Find where the given text appears and provide that cell's center as [x, y] coordinate. 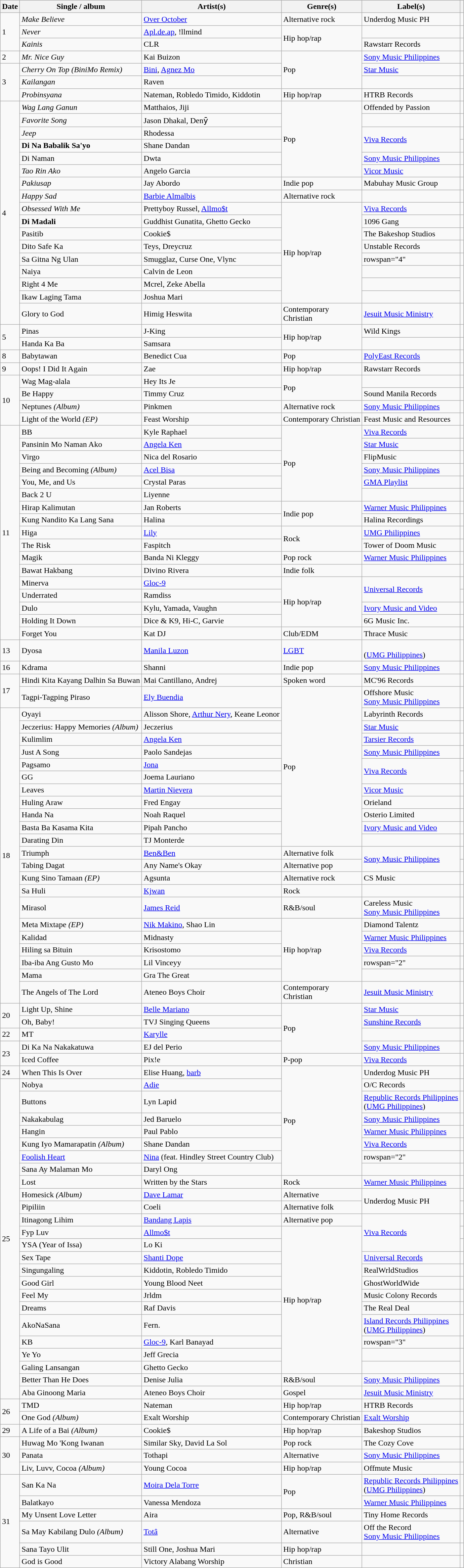
Hiling sa Bituin [81, 950]
Feast Music and Resources [411, 419]
Just A Song [81, 752]
Obsessed With Me [81, 209]
Di Na Babalik Sa'yo [81, 146]
Fred Engay [212, 802]
Vanessa Mendoza [212, 1502]
Young Blood Neet [212, 1283]
Single / album [81, 7]
Nica del Rosario [212, 457]
Make Believe [81, 19]
Pasitib [81, 234]
Dwta [212, 158]
Wild Kings [411, 331]
Di Ka Na Nakakatuwa [81, 1047]
Kalidad [81, 937]
FlipMusic [411, 457]
Date [10, 7]
Offmute Music [411, 1468]
Pakiusap [81, 183]
16 [10, 667]
Sana Tayo Ulit [81, 1549]
O/C Records [411, 1085]
Jeczerius [212, 727]
Timmy Cruz [212, 394]
Cherry On Top (BiniMo Remix) [81, 70]
Ye Yo [81, 1355]
Agsunta [212, 878]
Divino Rivera [212, 570]
Pansinin Mo Naman Ako [81, 444]
Lo Ki [212, 1245]
Music Colony Records [411, 1295]
Nina (feat. Hindley Street Country Club) [212, 1157]
Kylu, Yamada, Vaughn [212, 608]
Pagsamo [81, 765]
Aba Ginoong Maria [81, 1393]
Kailangan [81, 82]
The Real Deal [411, 1308]
Probinsyana [81, 95]
Wag Lang Ganun [81, 107]
Sa May Kabilang Dulo (Album) [81, 1532]
Samsara [212, 344]
Club/EDM [322, 633]
Banda Ni Kleggy [212, 558]
Buttons [81, 1102]
Homesick (Album) [81, 1195]
Osterio Limited [411, 815]
Tiny Home Records [411, 1515]
The Angels of The Lord [81, 992]
Sex Tape [81, 1258]
Gloc-9, Karl Banayad [212, 1342]
11 [10, 532]
Halina [212, 520]
Pinkmen [212, 406]
Triumph [81, 853]
Forget You [81, 633]
Back 2 U [81, 495]
Nateman [212, 1405]
Kdrama [81, 667]
Coeli [212, 1207]
God is Good [81, 1562]
Paul Pablo [212, 1132]
Jan Roberts [212, 507]
Mama [81, 975]
Orieland [411, 802]
Lost [81, 1182]
UMG Philippines [411, 533]
Bawat Hakbang [81, 570]
Glory to God [81, 314]
Midnasty [212, 937]
Magik [81, 558]
Young Cocoa [212, 1468]
Light of the World (EP) [81, 419]
One God (Album) [81, 1418]
Meta Mixtape (EP) [81, 925]
Matthaios, Jiji [212, 107]
Adie [212, 1085]
Jason Dhakal, Denȳ [212, 120]
Iced Coffee [81, 1060]
Di Naman [81, 158]
26 [10, 1411]
P-pop [322, 1060]
Liyenne [212, 495]
TJ Monterde [212, 840]
Shanni [212, 667]
Oops! I Did It Again [81, 369]
San Ka Na [81, 1485]
MC'96 Records [411, 680]
Light Up, Shine [81, 1009]
Pix!e [212, 1060]
Apl.de.ap, !llmind [212, 32]
Elise Huang, barb [212, 1072]
BB [81, 432]
Dice & K9, Hi-C, Garvie [212, 621]
Raf Davis [212, 1308]
Jed Baruelo [212, 1119]
Sound Manila Records [411, 394]
Ikaw Laging Tama [81, 297]
CS Music [411, 878]
Handa Ka Ba [81, 344]
Paolo Sandejas [212, 752]
Teys, Dreycruz [212, 246]
Fyp Luv [81, 1232]
Dulo [81, 608]
Kung Sino Tamaan (EP) [81, 878]
Mabuhay Music Group [411, 183]
Offshore MusicSony Music Philippines [411, 697]
TVJ Singing Queens [212, 1022]
Jeff Grecia [212, 1355]
Kai Buizon [212, 57]
Crystal Paras [212, 482]
Ghetto Gecko [212, 1367]
James Reid [212, 908]
Daryl Ong [212, 1169]
Joema Lauriano [212, 777]
Jay Abordo [212, 183]
Manila Luzon [212, 650]
Diamond Talentz [411, 925]
Dito Safe Ka [81, 246]
Off the RecordSony Music Philippines [411, 1532]
Kjwan [212, 891]
Bini, Agnez Mo [212, 70]
Tagpi-Tagping Piraso [81, 697]
Bakeshop Studios [411, 1430]
Nakakabulag [81, 1119]
Favorite Song [81, 120]
Underrated [81, 595]
PolyEast Records [411, 356]
Thrace Music [411, 633]
Halina Recordings [411, 520]
Tarsier Records [411, 739]
Neptunes (Album) [81, 406]
Hangin [81, 1132]
EJ del Perio [212, 1047]
Fern. [212, 1325]
Any Name's Okay [212, 865]
2 [10, 57]
5 [10, 337]
Label(s) [411, 7]
Genre(s) [322, 7]
Darating Din [81, 840]
Good Girl [81, 1283]
Iba-iba Ang Gusto Mo [81, 963]
Christian [322, 1562]
Sa Huli [81, 891]
Lily [212, 533]
Faspitch [212, 545]
13 [10, 650]
My Unsent Love Letter [81, 1515]
10 [10, 400]
24 [10, 1072]
Allmo$t [212, 1232]
Zae [212, 369]
A Life of a Bai (Album) [81, 1430]
Joshua Mari [212, 297]
AkoNaSana [81, 1325]
Indie folk [322, 570]
Foolish Heart [81, 1157]
Mr. Nice Guy [81, 57]
Totâ [212, 1532]
Prettyboy Russel, Allmo$t [212, 209]
YSA (Year of Issa) [81, 1245]
Gloc-9 [212, 583]
Moira Dela Torre [212, 1485]
Pipiliin [81, 1207]
Acel Bisa [212, 470]
Jona [212, 765]
Balatkayo [81, 1502]
Noah Raquel [212, 815]
Being and Becoming (Album) [81, 470]
4 [10, 213]
Island Records Philippines(UMG Philippines) [411, 1325]
Calvin de Leon [212, 272]
Jeczerius: Happy Memories (Album) [81, 727]
Oyayi [81, 714]
Huling Araw [81, 802]
Nateman, Robledo Timido, Kiddotin [212, 95]
Kainis [81, 44]
Rhodessa [212, 133]
Mai Cantillano, Andrej [212, 680]
Better Than He Does [81, 1380]
The Cozy Cove [411, 1443]
Sunshine Records [411, 1022]
8 [10, 356]
Sana Ay Malaman Mo [81, 1169]
rowspan="4" [411, 259]
Di Madali [81, 221]
Never [81, 32]
Feel My [81, 1295]
Mirasol [81, 908]
Similar Sky, David La Sol [212, 1443]
Virgo [81, 457]
Huwag Mo 'Kong Iwanan [81, 1443]
Kiddotin, Robledo Timido [212, 1270]
Smugglaz, Curse One, Vlync [212, 259]
Pop, R&B/soul [322, 1515]
The Risk [81, 545]
17 [10, 691]
Artist(s) [212, 7]
Kung Iyo Mamarapatin (Album) [81, 1144]
29 [10, 1430]
Kyle Raphael [212, 432]
Lil Vinceyy [212, 963]
Tabing Dagat [81, 865]
22 [10, 1034]
Denise Julia [212, 1380]
Spoken word [322, 680]
Alisson Shore, Arthur Nery, Keane Leonor [212, 714]
Himig Heswita [212, 314]
Handa Na [81, 815]
9 [10, 369]
Kulimlim [81, 739]
J-King [212, 331]
18 [10, 855]
GhostWorldWide [411, 1283]
Hirap Kalimutan [81, 507]
Gra The Great [212, 975]
Still One, Joshua Mari [212, 1549]
MT [81, 1034]
Mcrel, Zeke Abella [212, 284]
1 [10, 32]
GG [81, 777]
Raven [212, 82]
CLR [212, 44]
Be Happy [81, 394]
31 [10, 1521]
Kung Nandito Ka Lang Sana [81, 520]
Ben&Ben [212, 853]
Right 4 Me [81, 284]
Careless MusicSony Music Philippines [411, 908]
20 [10, 1016]
Benedict Cua [212, 356]
Higa [81, 533]
Tower of Doom Music [411, 545]
Unstable Records [411, 246]
Offended by Passion [411, 107]
Angelo Garcia [212, 171]
Shanti Dope [212, 1258]
Nobya [81, 1085]
Karylle [212, 1034]
rowspan="3" [411, 1342]
Liv, Luvv, Cocoa (Album) [81, 1468]
Dreams [81, 1308]
Wag Mag-alala [81, 381]
6G Music Inc. [411, 621]
RealWrldStudios [411, 1270]
TMD [81, 1405]
Over October [212, 19]
Tao Rin Ako [81, 171]
Dave Lamar [212, 1195]
Sa Gitna Ng Ulan [81, 259]
GMA Playlist [411, 482]
Panata [81, 1455]
1096 Gang [411, 221]
When This Is Over [81, 1072]
Ramdiss [212, 595]
25 [10, 1239]
LGBT [322, 650]
Naiya [81, 272]
Martin Nievera [212, 790]
Basta Ba Kasama Kita [81, 828]
Hey Its Je [212, 381]
Labyrinth Records [411, 714]
Singungaling [81, 1270]
Jrldm [212, 1295]
Happy Sad [81, 196]
Written by the Stars [212, 1182]
Krisostomo [212, 950]
Lyn Lapid [212, 1102]
Itinagong Lihim [81, 1220]
30 [10, 1455]
Bandang Lapis [212, 1220]
Belle Mariano [212, 1009]
Holding It Down [81, 621]
Leaves [81, 790]
(UMG Philippines) [411, 650]
Guddhist Gunatita, Ghetto Gecko [212, 221]
Pipah Pancho [212, 828]
Galing Lansangan [81, 1367]
Feast Worship [212, 419]
Aira [212, 1515]
3 [10, 82]
The Bakeshop Studios [411, 234]
Oh, Baby! [81, 1022]
Tothapi [212, 1455]
You, Me, and Us [81, 482]
Hindi Kita Kayang Dalhin Sa Buwan [81, 680]
Ely Buendia [212, 697]
Barbie Almalbis [212, 196]
Dyosa [81, 650]
Gospel [322, 1393]
Pinas [81, 331]
Kat DJ [212, 633]
Babytawan [81, 356]
Nik Makino, Shao Lin [212, 925]
23 [10, 1053]
Minerva [81, 583]
KB [81, 1342]
Victory Alabang Worship [212, 1562]
Jeep [81, 133]
